Scan for the cell matching the given text and deliver its [X, Y] coordinate at center. 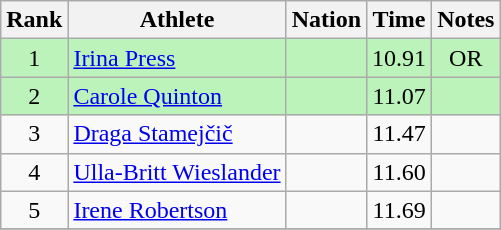
11.07 [400, 96]
OR [466, 58]
Carole Quinton [177, 96]
4 [34, 172]
10.91 [400, 58]
11.60 [400, 172]
2 [34, 96]
Nation [326, 20]
Notes [466, 20]
11.47 [400, 134]
3 [34, 134]
11.69 [400, 210]
Athlete [177, 20]
5 [34, 210]
1 [34, 58]
Ulla-Britt Wieslander [177, 172]
Irina Press [177, 58]
Time [400, 20]
Irene Robertson [177, 210]
Rank [34, 20]
Draga Stamejčič [177, 134]
